Extract the [x, y] coordinate from the center of the cell holding the provided text.  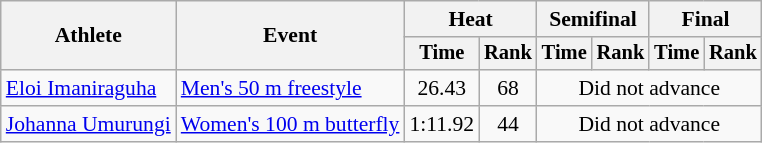
Heat [470, 19]
Men's 50 m freestyle [290, 88]
Final [705, 19]
1:11.92 [442, 124]
Women's 100 m butterfly [290, 124]
Athlete [88, 36]
Johanna Umurungi [88, 124]
Semifinal [593, 19]
Eloi Imaniraguha [88, 88]
26.43 [442, 88]
44 [508, 124]
68 [508, 88]
Event [290, 36]
